Detect which cell encompasses the target text, then output its (X, Y) center coordinate. 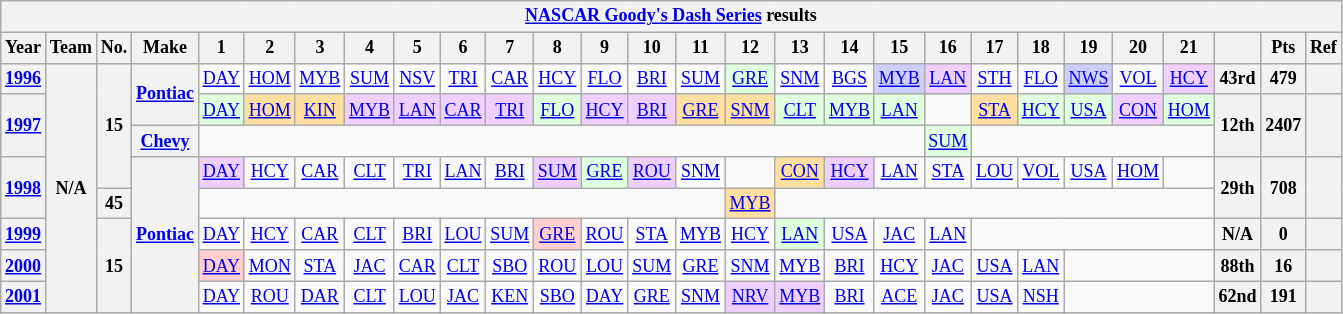
29th (1238, 188)
8 (558, 48)
1998 (24, 188)
20 (1138, 48)
1996 (24, 78)
KIN (320, 110)
0 (1284, 234)
4 (370, 48)
NSV (417, 78)
No. (114, 48)
1999 (24, 234)
2 (270, 48)
1 (221, 48)
Make (166, 48)
NWS (1088, 78)
STH (995, 78)
ACE (899, 296)
13 (800, 48)
45 (114, 204)
2407 (1284, 125)
Pts (1284, 48)
NRV (750, 296)
2001 (24, 296)
479 (1284, 78)
18 (1040, 48)
62nd (1238, 296)
7 (510, 48)
10 (652, 48)
43rd (1238, 78)
Chevy (166, 140)
9 (604, 48)
KEN (510, 296)
3 (320, 48)
12th (1238, 125)
708 (1284, 188)
Ref (1324, 48)
5 (417, 48)
17 (995, 48)
11 (701, 48)
NSH (1040, 296)
Team (70, 48)
Year (24, 48)
2000 (24, 266)
19 (1088, 48)
BGS (850, 78)
1997 (24, 125)
12 (750, 48)
14 (850, 48)
MON (270, 266)
NASCAR Goody's Dash Series results (671, 16)
191 (1284, 296)
88th (1238, 266)
6 (463, 48)
DAR (320, 296)
21 (1188, 48)
